Find where the given text appears and provide that cell's center as (x, y) coordinate. 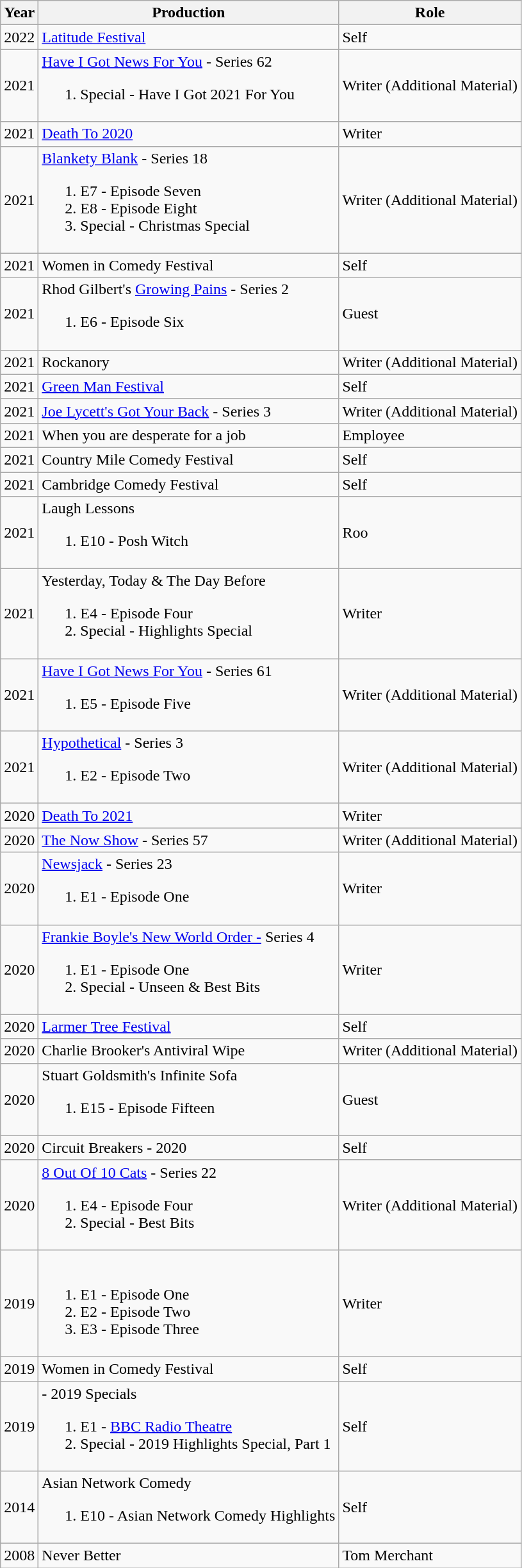
2008 (19, 1556)
E1 - Episode OneE2 - Episode TwoE3 - Episode Three (188, 1303)
Yesterday, Today & The Day BeforeE4 - Episode FourSpecial - Highlights Special (188, 614)
The Now Show - Series 57 (188, 840)
8 Out Of 10 Cats - Series 22E4 - Episode FourSpecial - Best Bits (188, 1205)
Laugh LessonsE10 - Posh Witch (188, 533)
When you are desperate for a job (188, 435)
Frankie Boyle's New World Order - Series 4E1 - Episode OneSpecial - Unseen & Best Bits (188, 970)
Latitude Festival (188, 37)
Production (188, 13)
- 2019 SpecialsE1 - BBC Radio TheatreSpecial - 2019 Highlights Special, Part 1 (188, 1426)
Larmer Tree Festival (188, 1027)
Employee (430, 435)
Death To 2020 (188, 134)
Death To 2021 (188, 816)
Stuart Goldsmith's Infinite SofaE15 - Episode Fifteen (188, 1100)
Tom Merchant (430, 1556)
Hypothetical - Series 3E2 - Episode Two (188, 768)
Roo (430, 533)
Year (19, 13)
2014 (19, 1507)
Have I Got News For You - Series 61E5 - Episode Five (188, 695)
Rhod Gilbert's Growing Pains - Series 2E6 - Episode Six (188, 314)
Green Man Festival (188, 386)
Cambridge Comedy Festival (188, 484)
Joe Lycett's Got Your Back - Series 3 (188, 411)
Circuit Breakers - 2020 (188, 1148)
Asian Network ComedyE10 - Asian Network Comedy Highlights (188, 1507)
Rockanory (188, 362)
Blankety Blank - Series 18E7 - Episode SevenE8 - Episode EightSpecial - Christmas Special (188, 200)
Charlie Brooker's Antiviral Wipe (188, 1051)
Role (430, 13)
2022 (19, 37)
Newsjack - Series 23E1 - Episode One (188, 888)
Never Better (188, 1556)
Have I Got News For You - Series 62Special - Have I Got 2021 For You (188, 86)
Country Mile Comedy Festival (188, 459)
